Detect which cell encompasses the target text, then output its [x, y] center coordinate. 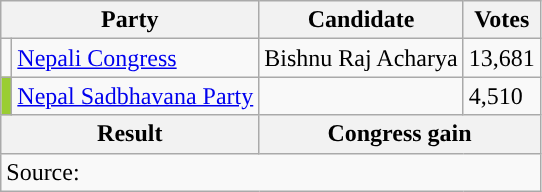
Votes [502, 20]
Bishnu Raj Acharya [361, 58]
Nepali Congress [136, 58]
Congress gain [400, 134]
13,681 [502, 58]
Candidate [361, 20]
4,510 [502, 96]
Party [130, 20]
Result [130, 134]
Nepal Sadbhavana Party [136, 96]
Source: [270, 172]
